Find where the given text appears and provide that cell's center as [x, y] coordinate. 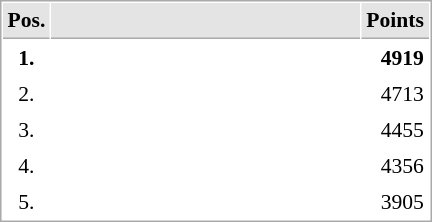
3905 [396, 201]
4455 [396, 129]
Points [396, 21]
2. [26, 93]
1. [26, 57]
4. [26, 165]
4713 [396, 93]
3. [26, 129]
4919 [396, 57]
Pos. [26, 21]
4356 [396, 165]
5. [26, 201]
